From the cell containing the given text, extract its center point as [X, Y] coordinate. 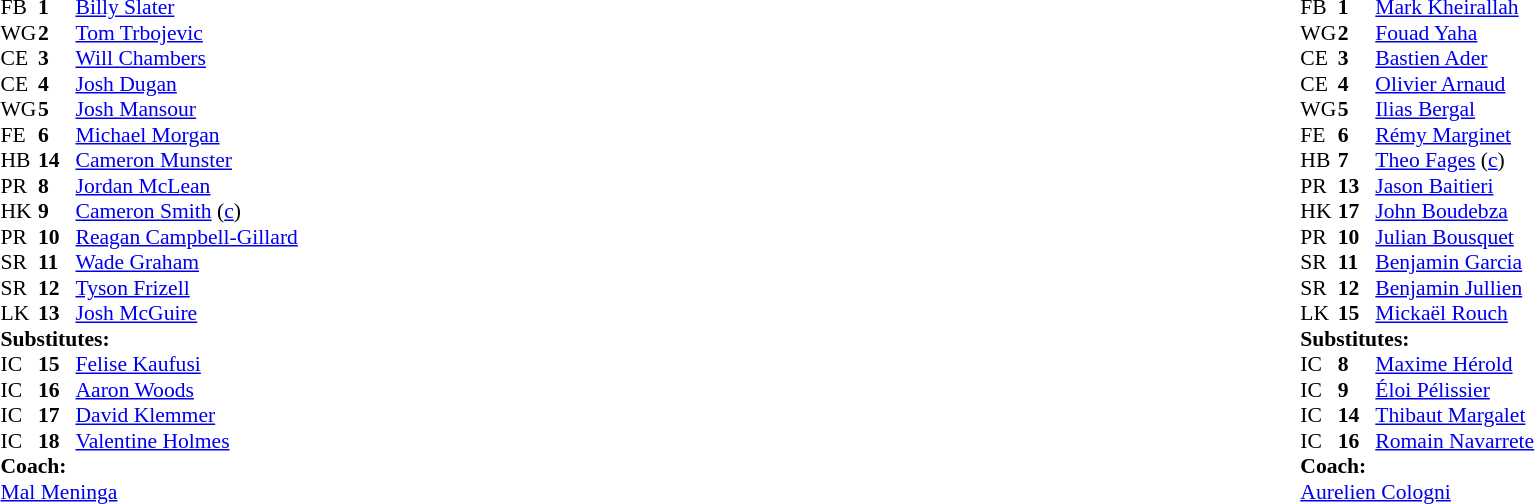
John Boudebza [1454, 211]
Bastien Ader [1454, 59]
Rémy Marginet [1454, 135]
Jordan McLean [187, 186]
Ilias Bergal [1454, 109]
Josh Dugan [187, 84]
18 [57, 441]
Olivier Arnaud [1454, 84]
Josh Mansour [187, 109]
Wade Graham [187, 263]
Theo Fages (c) [1454, 161]
Cameron Smith (c) [187, 211]
Will Chambers [187, 59]
Mickaël Rouch [1454, 313]
Éloi Pélissier [1454, 390]
Benjamin Jullien [1454, 288]
Valentine Holmes [187, 441]
Romain Navarrete [1454, 441]
Maxime Hérold [1454, 365]
Aaron Woods [187, 390]
Josh McGuire [187, 313]
David Klemmer [187, 415]
Julian Bousquet [1454, 237]
Jason Baitieri [1454, 186]
Fouad Yaha [1454, 33]
Michael Morgan [187, 135]
Tyson Frizell [187, 288]
Felise Kaufusi [187, 365]
Benjamin Garcia [1454, 263]
Tom Trbojevic [187, 33]
Thibaut Margalet [1454, 415]
Reagan Campbell-Gillard [187, 237]
7 [1357, 161]
Cameron Munster [187, 161]
